From the cell containing the given text, extract its center point as [x, y] coordinate. 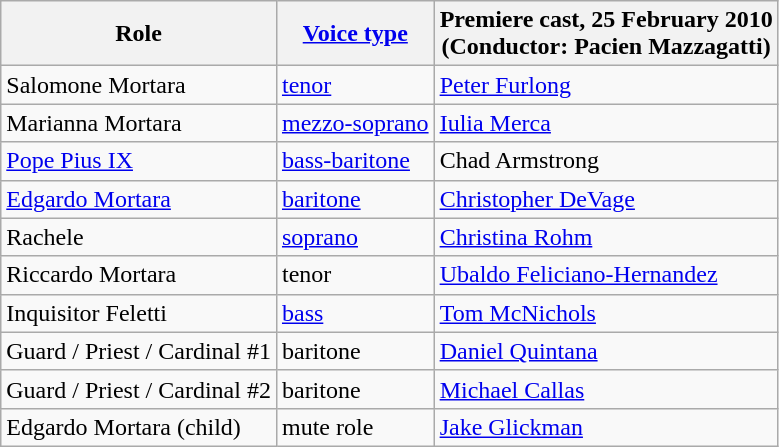
Pope Pius IX [139, 161]
mute role [355, 427]
Iulia Merca [606, 123]
Inquisitor Feletti [139, 313]
Rachele [139, 237]
Christopher DeVage [606, 199]
Tom McNichols [606, 313]
Daniel Quintana [606, 351]
Riccardo Mortara [139, 275]
Edgardo Mortara [139, 199]
soprano [355, 237]
Role [139, 34]
Peter Furlong [606, 85]
Ubaldo Feliciano-Hernandez [606, 275]
Voice type [355, 34]
Edgardo Mortara (child) [139, 427]
bass-baritone [355, 161]
Chad Armstrong [606, 161]
Guard / Priest / Cardinal #2 [139, 389]
Premiere cast, 25 February 2010(Conductor: Pacien Mazzagatti) [606, 34]
Jake Glickman [606, 427]
Guard / Priest / Cardinal #1 [139, 351]
Christina Rohm [606, 237]
Michael Callas [606, 389]
Marianna Mortara [139, 123]
Salomone Mortara [139, 85]
bass [355, 313]
mezzo-soprano [355, 123]
